Identify which cell holds the provided text, then report its (x, y) central coordinate. 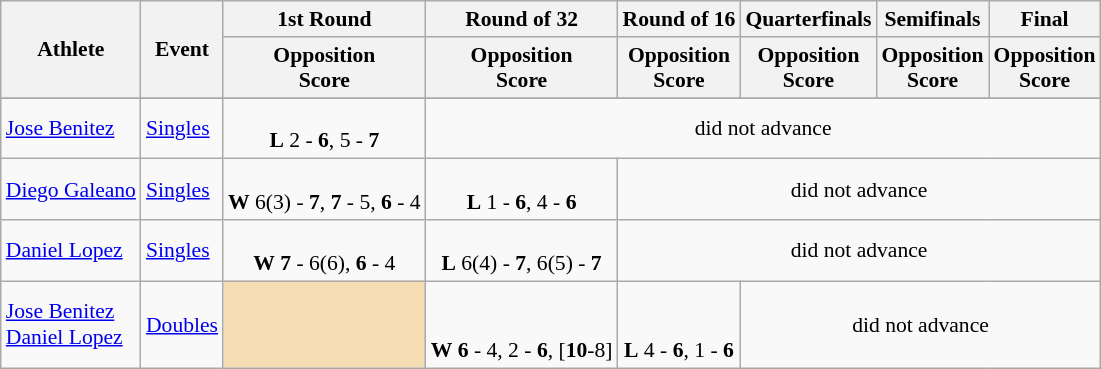
Final (1045, 19)
Round of 16 (680, 19)
Quarterfinals (808, 19)
Round of 32 (522, 19)
Jose BenitezDaniel Lopez (71, 324)
Jose Benitez (71, 128)
Diego Galeano (71, 190)
L 6(4) - 7, 6(5) - 7 (522, 250)
W 7 - 6(6), 6 - 4 (324, 250)
Doubles (182, 324)
W 6(3) - 7, 7 - 5, 6 - 4 (324, 190)
Athlete (71, 50)
1st Round (324, 19)
W 6 - 4, 2 - 6, [10-8] (522, 324)
L 2 - 6, 5 - 7 (324, 128)
Daniel Lopez (71, 250)
Semifinals (932, 19)
Event (182, 50)
L 1 - 6, 4 - 6 (522, 190)
L 4 - 6, 1 - 6 (680, 324)
